Search for the cell housing the specified text and yield its [x, y] center coordinate. 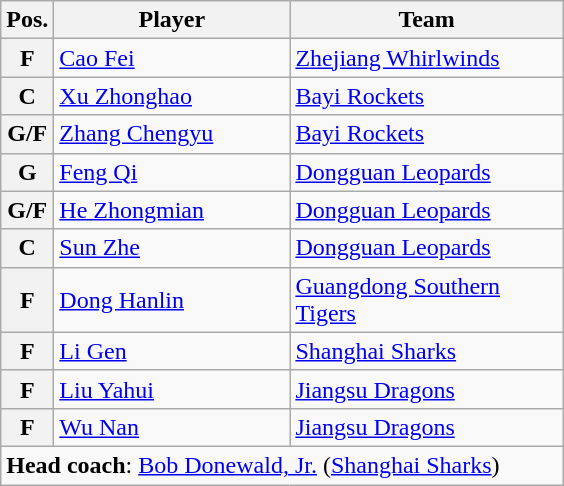
He Zhongmian [172, 210]
Zhang Chengyu [172, 134]
Wu Nan [172, 427]
Li Gen [172, 351]
Pos. [28, 20]
Head coach: Bob Donewald, Jr. (Shanghai Sharks) [282, 465]
G [28, 172]
Team [427, 20]
Cao Fei [172, 58]
Player [172, 20]
Liu Yahui [172, 389]
Guangdong Southern Tigers [427, 300]
Xu Zhonghao [172, 96]
Dong Hanlin [172, 300]
Sun Zhe [172, 248]
Zhejiang Whirlwinds [427, 58]
Feng Qi [172, 172]
Shanghai Sharks [427, 351]
